Provide the (X, Y) coordinate of the cell's center where the given text is located.  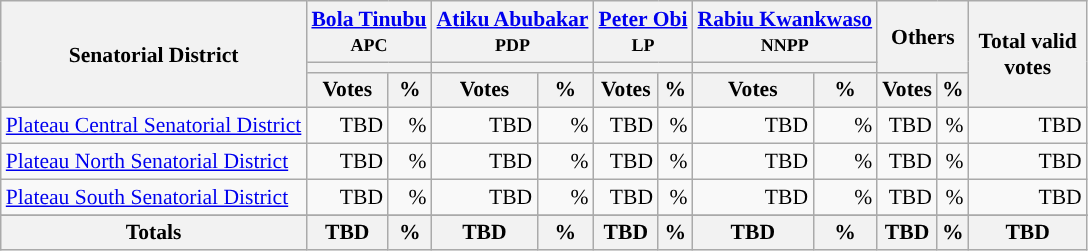
Senatorial District (154, 54)
Others (922, 36)
Plateau North Senatorial District (154, 162)
Rabiu KwankwasoNNPP (786, 32)
Atiku AbubakarPDP (513, 32)
Plateau South Senatorial District (154, 197)
Bola TinubuAPC (368, 32)
Peter ObiLP (642, 32)
Plateau Central Senatorial District (154, 126)
Total valid votes (1028, 54)
Totals (154, 233)
